Find where the given text appears and provide that cell's center as [x, y] coordinate. 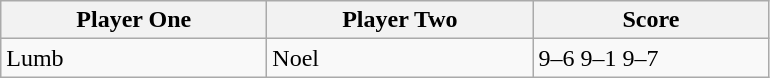
9–6 9–1 9–7 [651, 58]
Lumb [134, 58]
Player Two [400, 20]
Player One [134, 20]
Noel [400, 58]
Score [651, 20]
